Capture the cell that displays the provided text and extract its (X, Y) central coordinate. 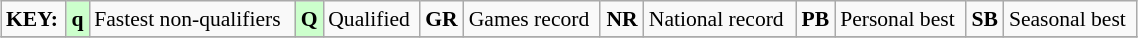
q (78, 19)
GR (442, 19)
SB (985, 19)
Games record (532, 19)
Personal best (900, 19)
Fastest non-qualifiers (192, 19)
National record (720, 19)
KEY: (34, 19)
Qualified (371, 19)
Seasonal best (1070, 19)
Q (309, 19)
NR (622, 19)
PB (816, 19)
